For the text-containing cell, return its midpoint in [x, y] coordinate format. 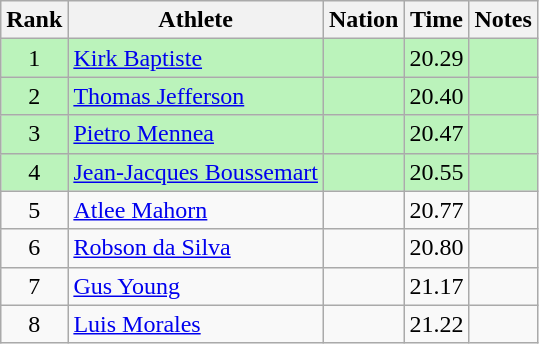
4 [34, 172]
21.17 [436, 286]
20.77 [436, 210]
21.22 [436, 324]
20.40 [436, 96]
Kirk Baptiste [196, 58]
1 [34, 58]
Nation [364, 20]
Gus Young [196, 286]
20.55 [436, 172]
Athlete [196, 20]
Jean-Jacques Boussemart [196, 172]
20.47 [436, 134]
8 [34, 324]
5 [34, 210]
20.29 [436, 58]
Rank [34, 20]
7 [34, 286]
Time [436, 20]
20.80 [436, 248]
2 [34, 96]
3 [34, 134]
Atlee Mahorn [196, 210]
Notes [503, 20]
Robson da Silva [196, 248]
Thomas Jefferson [196, 96]
6 [34, 248]
Pietro Mennea [196, 134]
Luis Morales [196, 324]
